Return [x, y] of the center of cell containing provided text 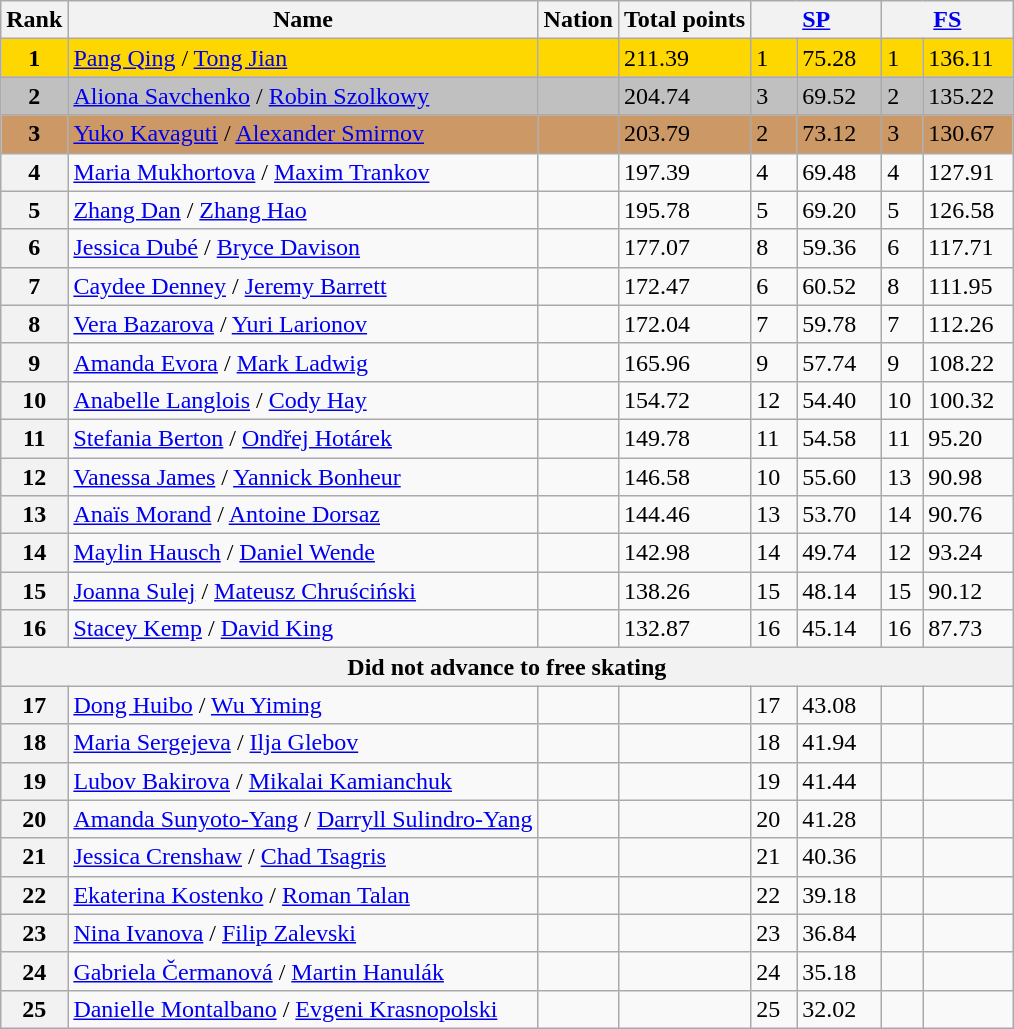
43.08 [840, 705]
Danielle Montalbano / Evgeni Krasnopolski [303, 1009]
57.74 [840, 362]
197.39 [684, 172]
59.78 [840, 324]
FS [948, 20]
130.67 [968, 134]
53.70 [840, 515]
Nation [578, 20]
Name [303, 20]
203.79 [684, 134]
165.96 [684, 362]
Joanna Sulej / Mateusz Chruściński [303, 591]
Did not advance to free skating [507, 667]
59.36 [840, 248]
Pang Qing / Tong Jian [303, 58]
Amanda Evora / Mark Ladwig [303, 362]
Vera Bazarova / Yuri Larionov [303, 324]
195.78 [684, 210]
149.78 [684, 438]
Aliona Savchenko / Robin Szolkowy [303, 96]
93.24 [968, 553]
146.58 [684, 477]
73.12 [840, 134]
90.98 [968, 477]
126.58 [968, 210]
Maylin Hausch / Daniel Wende [303, 553]
48.14 [840, 591]
Nina Ivanova / Filip Zalevski [303, 933]
32.02 [840, 1009]
112.26 [968, 324]
60.52 [840, 286]
87.73 [968, 629]
Jessica Crenshaw / Chad Tsagris [303, 857]
111.95 [968, 286]
100.32 [968, 400]
40.36 [840, 857]
49.74 [840, 553]
75.28 [840, 58]
Stefania Berton / Ondřej Hotárek [303, 438]
69.52 [840, 96]
204.74 [684, 96]
41.44 [840, 781]
35.18 [840, 971]
Anaïs Morand / Antoine Dorsaz [303, 515]
SP [816, 20]
Lubov Bakirova / Mikalai Kamianchuk [303, 781]
Dong Huibo / Wu Yiming [303, 705]
Vanessa James / Yannick Bonheur [303, 477]
135.22 [968, 96]
69.20 [840, 210]
132.87 [684, 629]
55.60 [840, 477]
108.22 [968, 362]
Yuko Kavaguti / Alexander Smirnov [303, 134]
69.48 [840, 172]
39.18 [840, 895]
95.20 [968, 438]
Jessica Dubé / Bryce Davison [303, 248]
117.71 [968, 248]
136.11 [968, 58]
Caydee Denney / Jeremy Barrett [303, 286]
54.40 [840, 400]
90.76 [968, 515]
Zhang Dan / Zhang Hao [303, 210]
172.47 [684, 286]
Rank [34, 20]
154.72 [684, 400]
211.39 [684, 58]
172.04 [684, 324]
142.98 [684, 553]
Maria Sergejeva / Ilja Glebov [303, 743]
138.26 [684, 591]
Total points [684, 20]
Maria Mukhortova / Maxim Trankov [303, 172]
45.14 [840, 629]
127.91 [968, 172]
54.58 [840, 438]
41.28 [840, 819]
Stacey Kemp / David King [303, 629]
177.07 [684, 248]
Amanda Sunyoto-Yang / Darryll Sulindro-Yang [303, 819]
36.84 [840, 933]
144.46 [684, 515]
Ekaterina Kostenko / Roman Talan [303, 895]
Gabriela Čermanová / Martin Hanulák [303, 971]
Anabelle Langlois / Cody Hay [303, 400]
90.12 [968, 591]
41.94 [840, 743]
